Scan for the cell matching the given text and deliver its [x, y] coordinate at center. 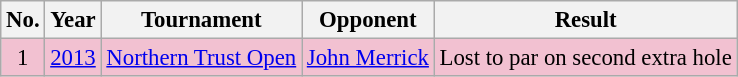
2013 [73, 58]
John Merrick [368, 58]
Lost to par on second extra hole [586, 58]
Northern Trust Open [201, 58]
Year [73, 20]
No. [23, 20]
Opponent [368, 20]
Tournament [201, 20]
1 [23, 58]
Result [586, 20]
